Capture the cell that displays the provided text and extract its (x, y) central coordinate. 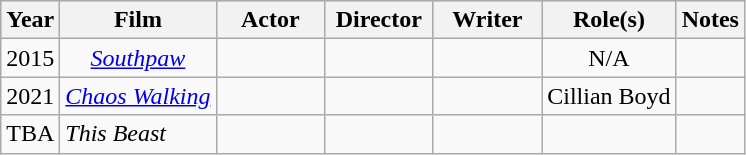
2021 (30, 96)
Chaos Walking (138, 96)
Writer (488, 20)
N/A (609, 58)
Cillian Boyd (609, 96)
Southpaw (138, 58)
This Beast (138, 134)
2015 (30, 58)
Film (138, 20)
TBA (30, 134)
Notes (710, 20)
Director (380, 20)
Year (30, 20)
Role(s) (609, 20)
Actor (270, 20)
